Detect which cell encompasses the target text, then output its (X, Y) center coordinate. 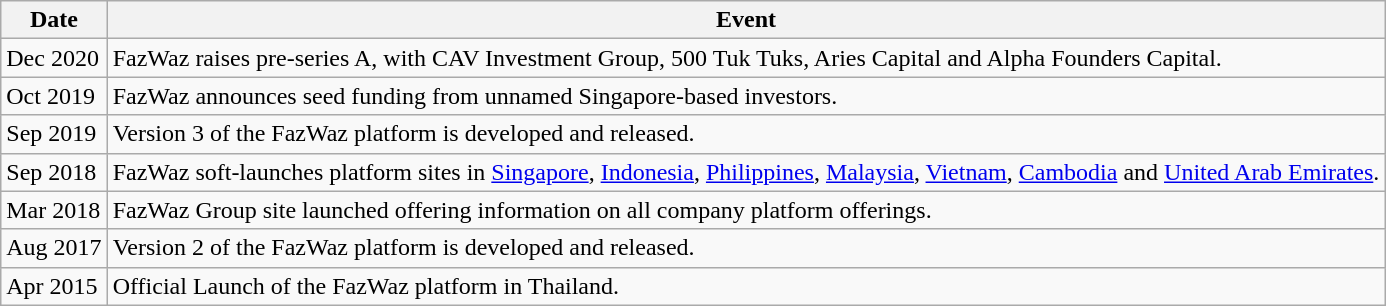
Date (54, 20)
FazWaz raises pre-series A, with CAV Investment Group, 500 Tuk Tuks, Aries Capital and Alpha Founders Capital. (746, 58)
Event (746, 20)
Sep 2018 (54, 172)
Oct 2019 (54, 96)
FazWaz Group site launched offering information on all company platform offerings. (746, 210)
FazWaz soft-launches platform sites in Singapore, Indonesia, Philippines, Malaysia, Vietnam, Cambodia and United Arab Emirates. (746, 172)
Aug 2017 (54, 248)
Version 2 of the FazWaz platform is developed and released. (746, 248)
Apr 2015 (54, 286)
Sep 2019 (54, 134)
Version 3 of the FazWaz platform is developed and released. (746, 134)
Official Launch of the FazWaz platform in Thailand. (746, 286)
FazWaz announces seed funding from unnamed Singapore-based investors. (746, 96)
Dec 2020 (54, 58)
Mar 2018 (54, 210)
